Extract the [X, Y] coordinate from the center of the cell holding the provided text.  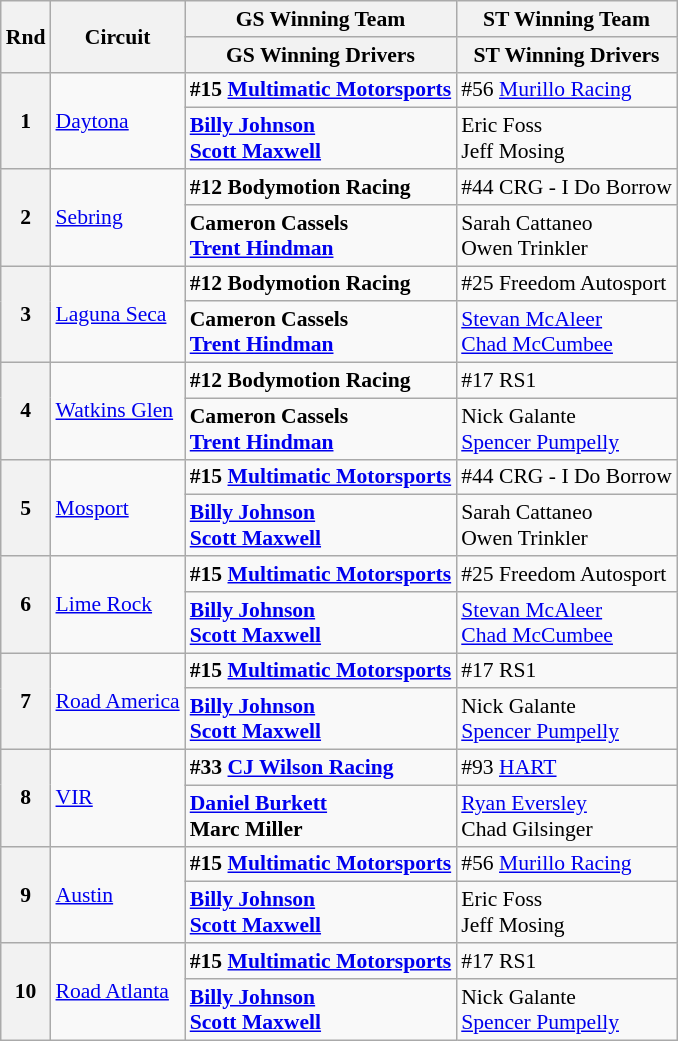
Austin [117, 894]
Mosport [117, 508]
GS Winning Drivers [321, 55]
ST Winning Team [566, 19]
1 [26, 120]
VIR [117, 798]
9 [26, 894]
7 [26, 702]
Watkins Glen [117, 412]
10 [26, 992]
Sebring [117, 218]
ST Winning Drivers [566, 55]
Daytona [117, 120]
Daniel Burkett Marc Miller [321, 816]
GS Winning Team [321, 19]
8 [26, 798]
Ryan Eversley Chad Gilsinger [566, 816]
2 [26, 218]
Road America [117, 702]
Road Atlanta [117, 992]
Laguna Seca [117, 314]
Lime Rock [117, 604]
Rnd [26, 36]
#93 HART [566, 768]
Circuit [117, 36]
3 [26, 314]
5 [26, 508]
6 [26, 604]
#33 CJ Wilson Racing [321, 768]
4 [26, 412]
